Search for the cell housing the specified text and yield its [x, y] center coordinate. 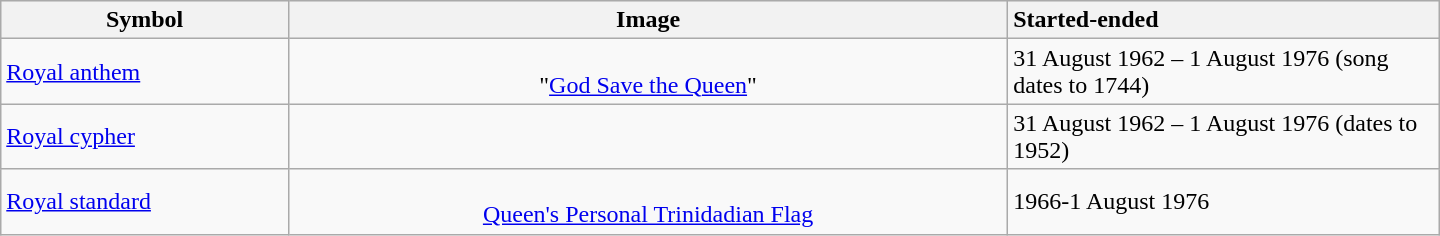
Image [648, 20]
31 August 1962 – 1 August 1976 (song dates to 1744) [1224, 72]
Royal anthem [145, 72]
Royal standard [145, 202]
"God Save the Queen" [648, 72]
31 August 1962 – 1 August 1976 (dates to 1952) [1224, 136]
Royal cypher [145, 136]
1966-1 August 1976 [1224, 202]
Queen's Personal Trinidadian Flag [648, 202]
Started-ended [1224, 20]
Symbol [145, 20]
